From the cell containing the given text, extract its center point as [X, Y] coordinate. 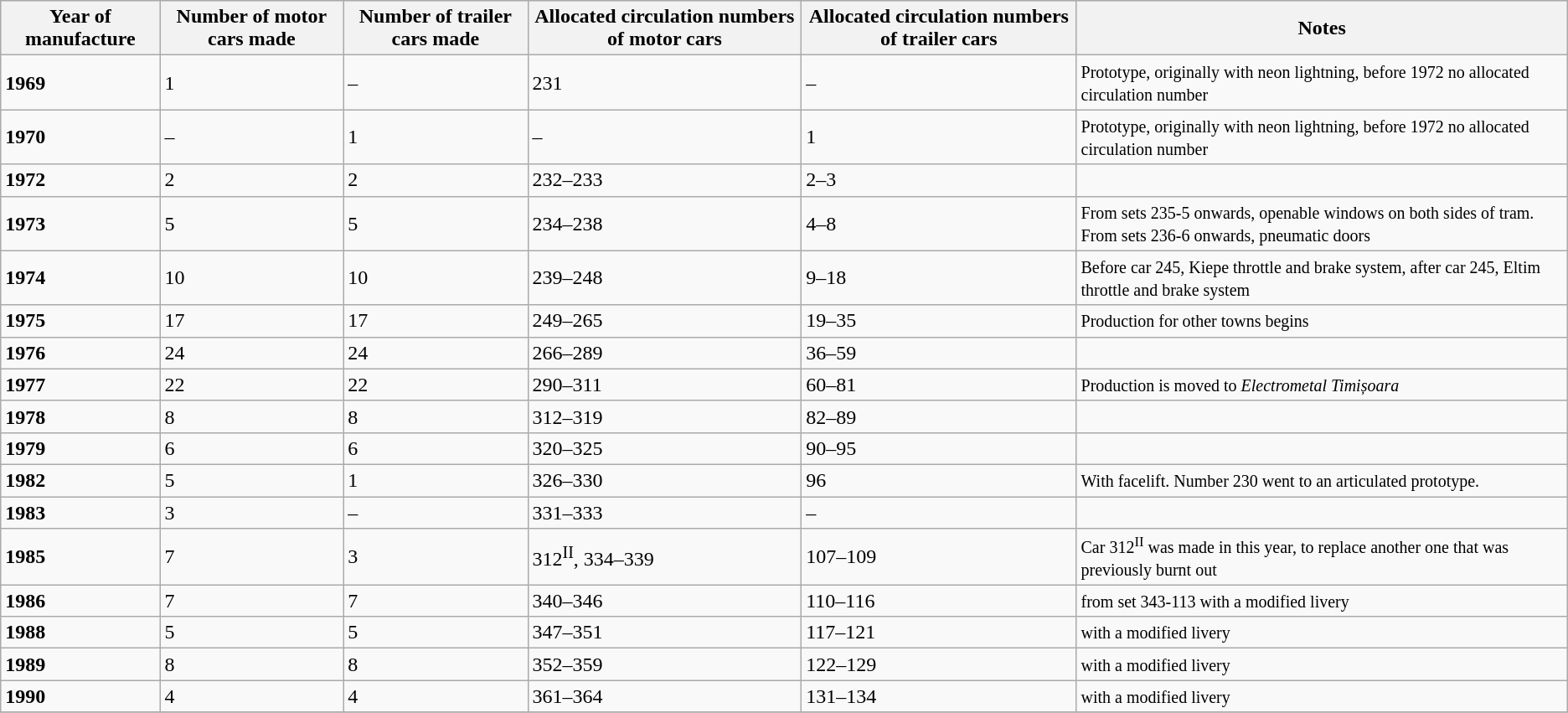
234–238 [665, 223]
1973 [80, 223]
331–333 [665, 512]
1990 [80, 696]
Notes [1322, 28]
Allocated circulation numbers of motor cars [665, 28]
1989 [80, 664]
1985 [80, 556]
1974 [80, 278]
231 [665, 82]
19–35 [939, 321]
Number of motor cars made [251, 28]
131–134 [939, 696]
1986 [80, 601]
82–89 [939, 416]
Production for other towns begins [1322, 321]
Year of manufacture [80, 28]
Number of trailer cars made [436, 28]
Before car 245, Kiepe throttle and brake system, after car 245, Eltim throttle and brake system [1322, 278]
2–3 [939, 180]
1979 [80, 448]
96 [939, 480]
320–325 [665, 448]
1982 [80, 480]
1983 [80, 512]
1975 [80, 321]
122–129 [939, 664]
107–109 [939, 556]
110–116 [939, 601]
1969 [80, 82]
4–8 [939, 223]
9–18 [939, 278]
1988 [80, 633]
With facelift. Number 230 went to an articulated prototype. [1322, 480]
36–59 [939, 353]
1972 [80, 180]
Allocated circulation numbers of trailer cars [939, 28]
361–364 [665, 696]
239–248 [665, 278]
60–81 [939, 385]
232–233 [665, 180]
352–359 [665, 664]
290–311 [665, 385]
1978 [80, 416]
312II, 334–339 [665, 556]
From sets 235-5 onwards, openable windows on both sides of tram. From sets 236-6 onwards, pneumatic doors [1322, 223]
1977 [80, 385]
Production is moved to Electrometal Timișoara [1322, 385]
Car 312II was made in this year, to replace another one that was previously burnt out [1322, 556]
from set 343-113 with a modified livery [1322, 601]
90–95 [939, 448]
249–265 [665, 321]
266–289 [665, 353]
1976 [80, 353]
340–346 [665, 601]
326–330 [665, 480]
1970 [80, 137]
117–121 [939, 633]
312–319 [665, 416]
347–351 [665, 633]
